Extract the [x, y] coordinate from the center of the cell holding the provided text.  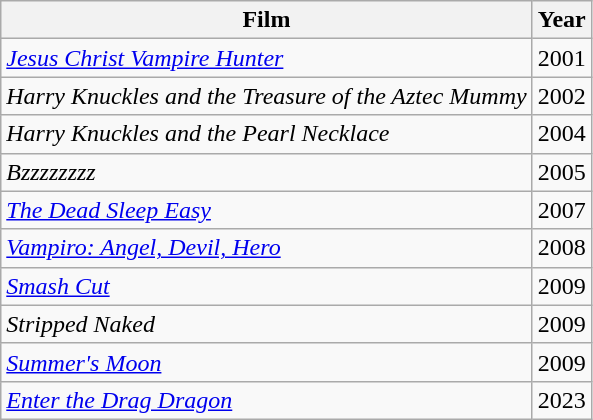
Year [562, 20]
Harry Knuckles and the Treasure of the Aztec Mummy [266, 96]
Bzzzzzzzz [266, 172]
2008 [562, 248]
2007 [562, 210]
Enter the Drag Dragon [266, 400]
Stripped Naked [266, 324]
2002 [562, 96]
Harry Knuckles and the Pearl Necklace [266, 134]
2005 [562, 172]
Film [266, 20]
Vampiro: Angel, Devil, Hero [266, 248]
2023 [562, 400]
Jesus Christ Vampire Hunter [266, 58]
2004 [562, 134]
Smash Cut [266, 286]
2001 [562, 58]
Summer's Moon [266, 362]
The Dead Sleep Easy [266, 210]
